Pinpoint the cell where the given text exists, returning its (X, Y) midpoint coordinate. 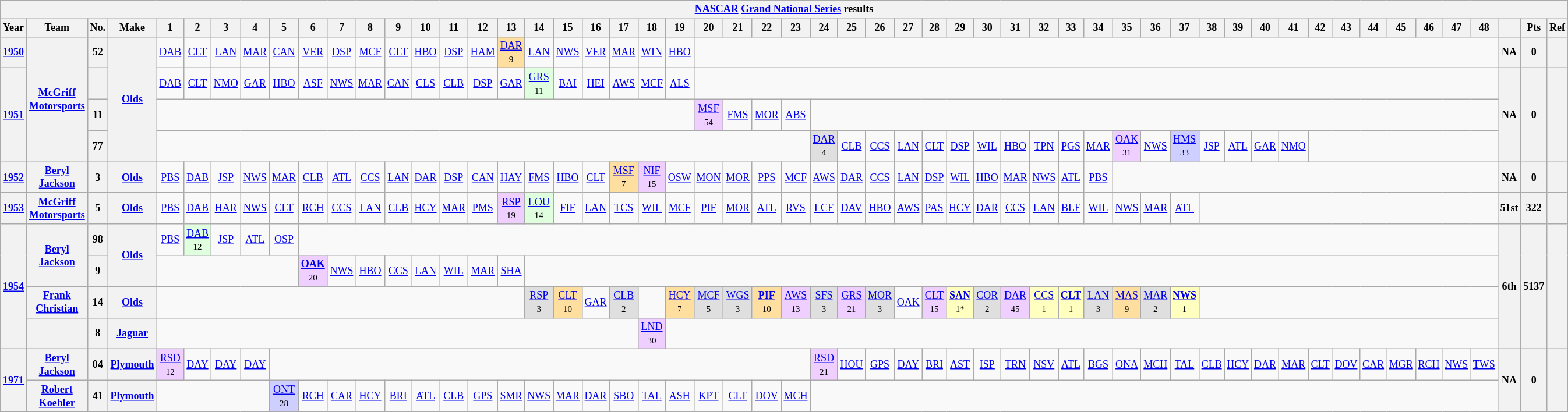
ASF (313, 84)
Team (57, 28)
13 (511, 28)
HEI (595, 84)
TCS (624, 208)
Pts (1534, 28)
4 (255, 28)
MCF5 (708, 302)
42 (1320, 28)
38 (1212, 28)
12 (483, 28)
77 (98, 146)
TPN (1044, 146)
26 (880, 28)
BGS (1099, 365)
1953 (14, 208)
1 (170, 28)
5137 (1534, 286)
LND30 (652, 333)
OSP (284, 240)
30 (987, 28)
51st (1509, 208)
NSV (1044, 365)
BLF (1071, 208)
HAM (483, 52)
ONT28 (284, 396)
27 (908, 28)
31 (1015, 28)
LOU14 (539, 208)
DAR45 (1015, 302)
No. (98, 28)
7 (341, 28)
23 (796, 28)
NWS1 (1185, 302)
1971 (14, 381)
10 (425, 28)
DAR4 (824, 146)
AST (960, 365)
6th (1509, 286)
20 (708, 28)
2 (198, 28)
PGS (1071, 146)
CLS (425, 84)
1950 (14, 52)
32 (1044, 28)
16 (595, 28)
GRS21 (852, 302)
MOR3 (880, 302)
MAR2 (1156, 302)
45 (1401, 28)
NIF15 (652, 177)
CLT1 (1071, 302)
Jaguar (132, 333)
33 (1071, 28)
WIN (652, 52)
TWS (1484, 365)
43 (1346, 28)
Robert Koehler (57, 396)
SBO (624, 396)
Year (14, 28)
44 (1373, 28)
28 (934, 28)
TRN (1015, 365)
HAY (511, 177)
39 (1238, 28)
322 (1534, 208)
MSF54 (708, 115)
48 (1484, 28)
OSW (679, 177)
CCS1 (1044, 302)
47 (1456, 28)
ONA (1126, 365)
WGS3 (738, 302)
ISP (987, 365)
MON (708, 177)
CLT15 (934, 302)
98 (98, 240)
RSD21 (824, 365)
SHA (511, 271)
1952 (14, 177)
15 (568, 28)
PPS (767, 177)
ALS (679, 84)
46 (1429, 28)
PIF10 (767, 302)
ABS (796, 115)
Ref (1558, 28)
PIF (708, 208)
18 (652, 28)
FIF (568, 208)
BAI (568, 84)
17 (624, 28)
HCY7 (679, 302)
LCF (824, 208)
SAN1* (960, 302)
AWS13 (796, 302)
HAR (226, 208)
34 (1099, 28)
KPT (708, 396)
1951 (14, 115)
25 (852, 28)
Make (132, 28)
PMS (483, 208)
RVS (796, 208)
37 (1185, 28)
OAK31 (1126, 146)
1954 (14, 286)
HOU (852, 365)
24 (824, 28)
35 (1126, 28)
GRS11 (539, 84)
DAR9 (511, 52)
RSD12 (170, 365)
MSF7 (624, 177)
Frank Christian (57, 302)
RSP19 (511, 208)
CLB2 (624, 302)
DAB12 (198, 240)
MAS9 (1126, 302)
40 (1265, 28)
PAS (934, 208)
OAK (908, 302)
52 (98, 52)
NASCAR Grand National Series results (784, 9)
RSP3 (539, 302)
22 (767, 28)
SFS3 (824, 302)
21 (738, 28)
COR2 (987, 302)
DAV (852, 208)
LAN3 (1099, 302)
MGR (1401, 365)
OAK20 (313, 271)
6 (313, 28)
04 (98, 365)
SMR (511, 396)
ASH (679, 396)
19 (679, 28)
CLT10 (568, 302)
36 (1156, 28)
29 (960, 28)
HMS33 (1185, 146)
